Extract the (X, Y) coordinate from the center of the cell holding the provided text.  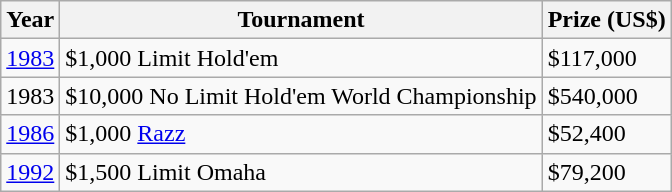
$1,000 Limit Hold'em (301, 58)
$10,000 No Limit Hold'em World Championship (301, 96)
$79,200 (606, 172)
Year (30, 20)
$52,400 (606, 134)
1992 (30, 172)
1986 (30, 134)
$1,000 Razz (301, 134)
Prize (US$) (606, 20)
Tournament (301, 20)
$117,000 (606, 58)
$540,000 (606, 96)
$1,500 Limit Omaha (301, 172)
